Return the (x, y) coordinate for the center point of the cell that contains the specified text.  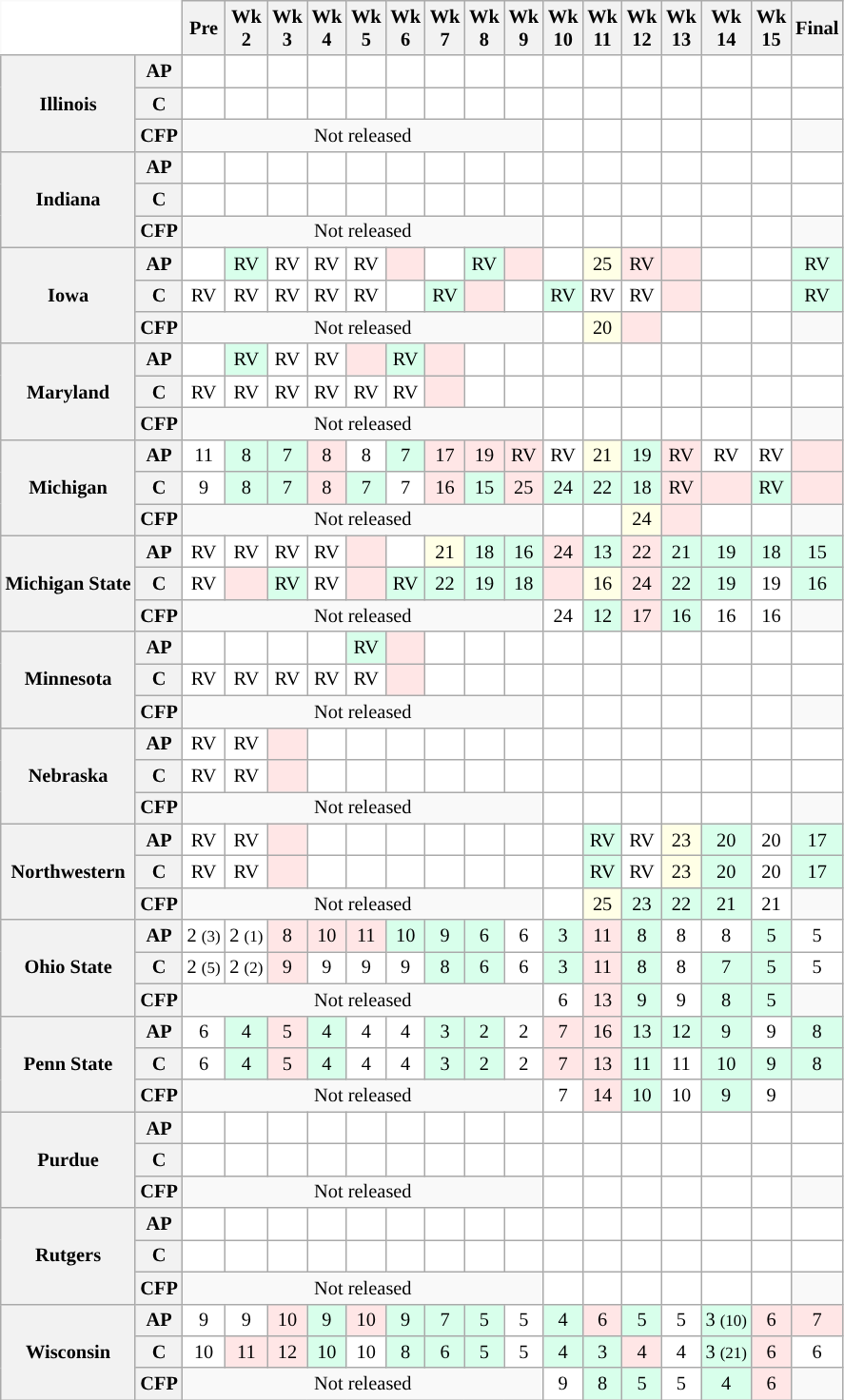
Illinois (69, 103)
Wk7 (445, 28)
3 (21) (727, 1351)
2 (1) (245, 936)
Wk12 (641, 28)
Wk6 (405, 28)
Northwestern (69, 871)
Wk4 (327, 28)
Indiana (69, 200)
Wk9 (523, 28)
Iowa (69, 295)
2 (3) (204, 936)
Wk15 (771, 28)
Ohio State (69, 968)
Wk14 (727, 28)
Pre (204, 28)
Wk3 (287, 28)
Wisconsin (69, 1352)
Wk13 (681, 28)
Final (816, 28)
Wk10 (563, 28)
Rutgers (69, 1255)
Wk11 (601, 28)
2 (5) (204, 967)
Michigan (69, 487)
Nebraska (69, 776)
Wk8 (483, 28)
Maryland (69, 392)
14 (601, 1096)
3 (10) (727, 1320)
Purdue (69, 1160)
Minnesota (69, 679)
Michigan State (69, 584)
2 (2) (245, 967)
Wk5 (365, 28)
Wk2 (245, 28)
Penn State (69, 1063)
